Output the (x, y) coordinate of the center of the cell containing the given text.  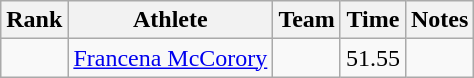
Notes (439, 20)
Rank (34, 20)
Athlete (170, 20)
Francena McCorory (170, 58)
51.55 (372, 58)
Team (307, 20)
Time (372, 20)
